Extract the (x, y) coordinate from the center of the cell holding the provided text.  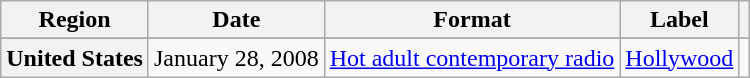
Date (236, 20)
Format (472, 20)
Label (680, 20)
United States (75, 58)
Hollywood (680, 58)
Region (75, 20)
January 28, 2008 (236, 58)
Hot adult contemporary radio (472, 58)
